Search for the cell housing the specified text and yield its [x, y] center coordinate. 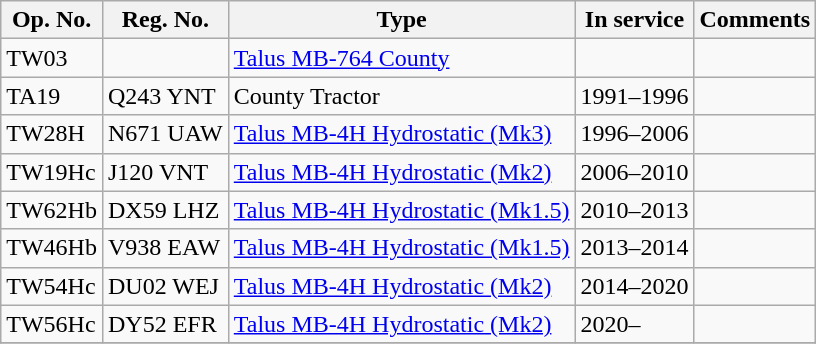
TW54Hc [52, 286]
2014–2020 [634, 286]
Talus MB-764 County [402, 58]
DU02 WEJ [165, 286]
In service [634, 20]
TW56Hc [52, 324]
J120 VNT [165, 172]
Op. No. [52, 20]
2010–2013 [634, 210]
N671 UAW [165, 134]
Comments [755, 20]
TW62Hb [52, 210]
TW03 [52, 58]
DX59 LHZ [165, 210]
1991–1996 [634, 96]
TW46Hb [52, 248]
DY52 EFR [165, 324]
County Tractor [402, 96]
V938 EAW [165, 248]
TW28H [52, 134]
2020– [634, 324]
2006–2010 [634, 172]
Type [402, 20]
Q243 YNT [165, 96]
Reg. No. [165, 20]
Talus MB-4H Hydrostatic (Mk3) [402, 134]
TW19Hc [52, 172]
1996–2006 [634, 134]
TA19 [52, 96]
2013–2014 [634, 248]
